Identify which cell holds the provided text, then report its (x, y) central coordinate. 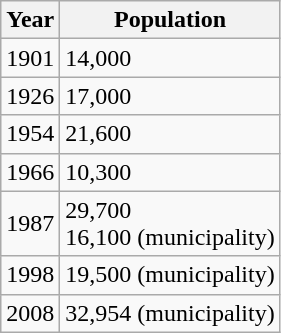
29,70016,100 (municipality) (170, 224)
1954 (30, 134)
1966 (30, 172)
32,954 (municipality) (170, 313)
19,500 (municipality) (170, 275)
Population (170, 20)
21,600 (170, 134)
10,300 (170, 172)
1901 (30, 58)
Year (30, 20)
1987 (30, 224)
17,000 (170, 96)
1926 (30, 96)
1998 (30, 275)
14,000 (170, 58)
2008 (30, 313)
